For the text-containing cell, return its midpoint in [x, y] coordinate format. 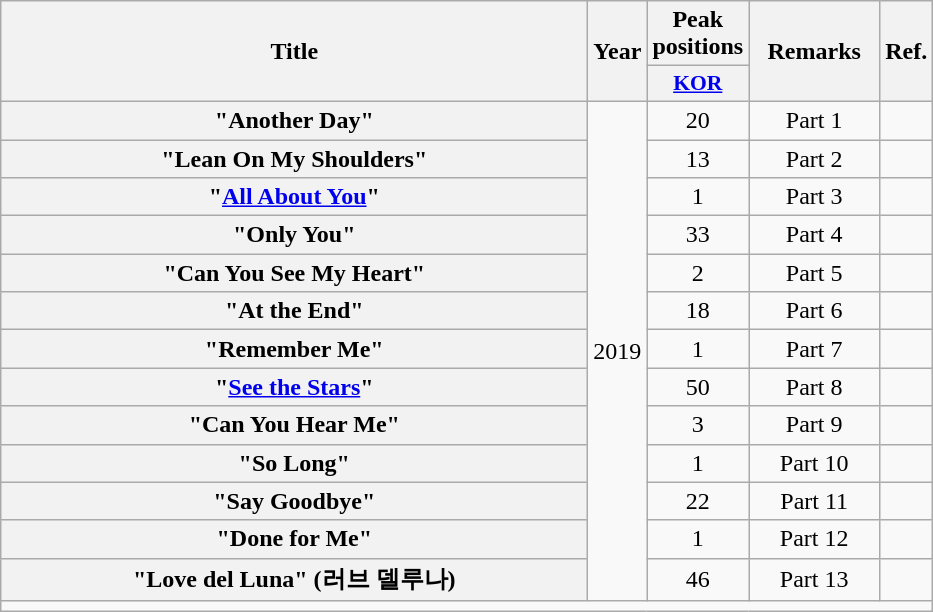
"Can You See My Heart" [294, 273]
Part 1 [814, 120]
Part 2 [814, 159]
Part 6 [814, 311]
"Lean On My Shoulders" [294, 159]
2019 [618, 350]
Part 11 [814, 501]
18 [698, 311]
50 [698, 387]
"Can You Hear Me" [294, 425]
Part 8 [814, 387]
"So Long" [294, 463]
"At the End" [294, 311]
33 [698, 235]
Part 9 [814, 425]
Part 10 [814, 463]
20 [698, 120]
Peakpositions [698, 34]
3 [698, 425]
Part 7 [814, 349]
"All About You" [294, 197]
"Remember Me" [294, 349]
"Say Goodbye" [294, 501]
13 [698, 159]
46 [698, 580]
"See the Stars" [294, 387]
Part 3 [814, 197]
Part 12 [814, 539]
Title [294, 52]
"Love del Luna" (러브 델루나) [294, 580]
"Done for Me" [294, 539]
Part 4 [814, 235]
"Another Day" [294, 120]
Year [618, 52]
Ref. [906, 52]
Part 5 [814, 273]
"Only You" [294, 235]
22 [698, 501]
KOR [698, 84]
Remarks [814, 52]
2 [698, 273]
Part 13 [814, 580]
